Scan for the cell matching the given text and deliver its (X, Y) coordinate at center. 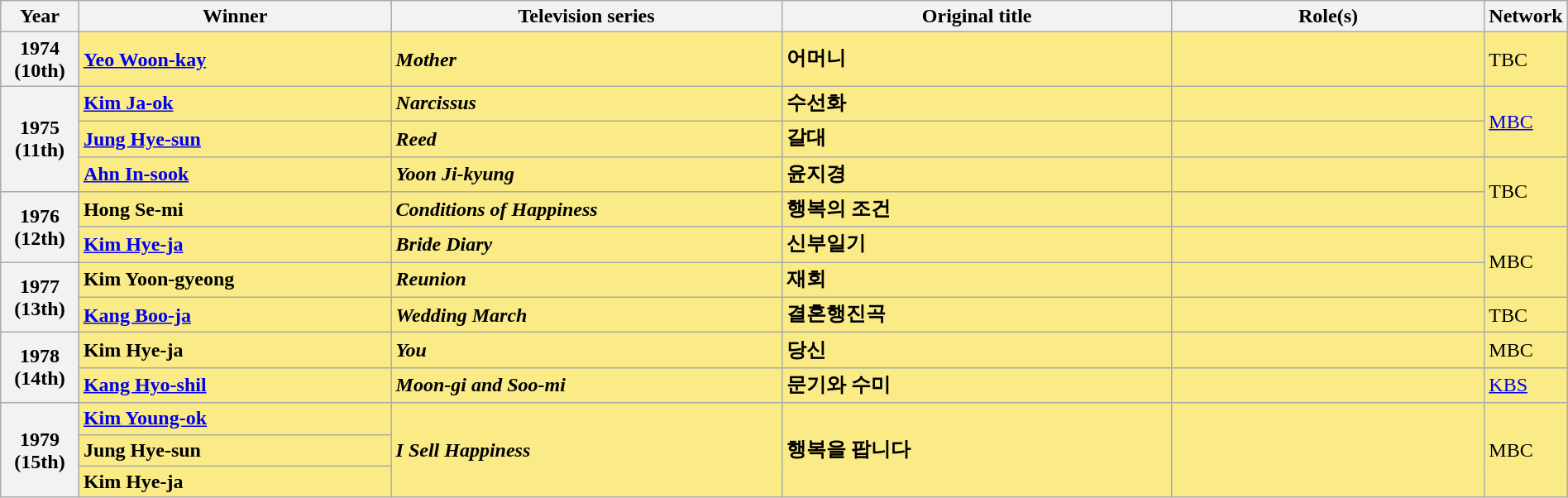
윤지경 (977, 174)
Kang Hyo-shil (235, 385)
신부일기 (977, 245)
Yoon Ji-kyung (586, 174)
Kim Ja-ok (235, 104)
Reed (586, 139)
Year (40, 17)
Mother (586, 60)
어머니 (977, 60)
Reunion (586, 280)
Kang Boo-ja (235, 314)
1979(15th) (40, 450)
Hong Se-mi (235, 210)
1975(11th) (40, 139)
Moon-gi and Soo-mi (586, 385)
행복을 팝니다 (977, 450)
수선화 (977, 104)
You (586, 351)
Yeo Woon-kay (235, 60)
Role(s) (1328, 17)
문기와 수미 (977, 385)
Network (1526, 17)
1974(10th) (40, 60)
Bride Diary (586, 245)
1978(14th) (40, 367)
1976(12th) (40, 227)
Narcissus (586, 104)
Wedding March (586, 314)
Ahn In-sook (235, 174)
당신 (977, 351)
KBS (1526, 385)
Kim Yoon-gyeong (235, 280)
Original title (977, 17)
Television series (586, 17)
갈대 (977, 139)
I Sell Happiness (586, 450)
1977(13th) (40, 298)
행복의 조건 (977, 210)
Winner (235, 17)
결혼행진곡 (977, 314)
Conditions of Happiness (586, 210)
Kim Young-ok (235, 419)
재회 (977, 280)
